Return the [x, y] coordinate for the center point of the cell that contains the specified text.  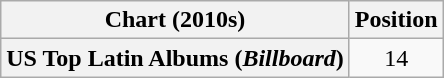
Chart (2010s) [176, 20]
Position [396, 20]
US Top Latin Albums (Billboard) [176, 58]
14 [396, 58]
